For the text-containing cell, return its midpoint in [X, Y] coordinate format. 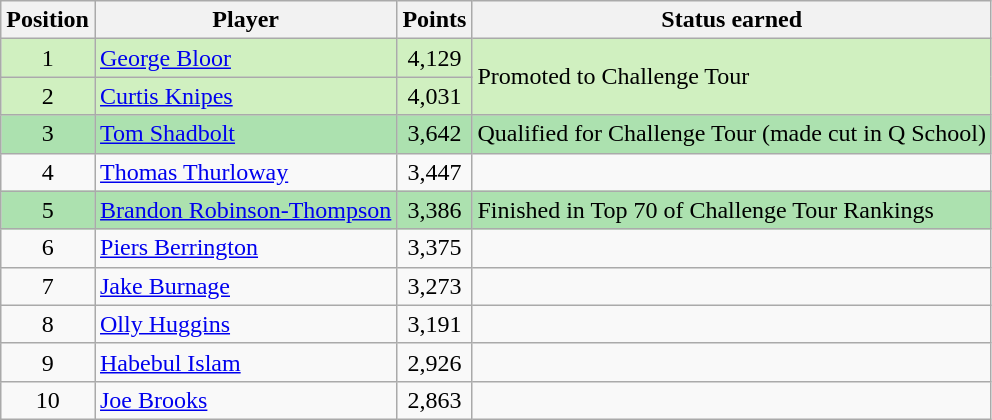
9 [48, 362]
Piers Berrington [245, 248]
Points [434, 20]
Joe Brooks [245, 400]
3,375 [434, 248]
4 [48, 172]
Promoted to Challenge Tour [732, 77]
George Bloor [245, 58]
3,191 [434, 324]
Olly Huggins [245, 324]
Tom Shadbolt [245, 134]
3,273 [434, 286]
Position [48, 20]
3,447 [434, 172]
Finished in Top 70 of Challenge Tour Rankings [732, 210]
2,863 [434, 400]
Qualified for Challenge Tour (made cut in Q School) [732, 134]
3,642 [434, 134]
4,031 [434, 96]
Player [245, 20]
1 [48, 58]
7 [48, 286]
Brandon Robinson-Thompson [245, 210]
6 [48, 248]
Jake Burnage [245, 286]
4,129 [434, 58]
Curtis Knipes [245, 96]
Status earned [732, 20]
8 [48, 324]
3,386 [434, 210]
2 [48, 96]
10 [48, 400]
2,926 [434, 362]
Habebul Islam [245, 362]
Thomas Thurloway [245, 172]
3 [48, 134]
5 [48, 210]
